Determine the [X, Y] coordinate at the center of the cell enclosing the given text.  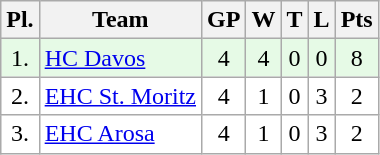
GP [224, 20]
Pl. [20, 20]
HC Davos [120, 58]
3. [20, 134]
Team [120, 20]
2. [20, 96]
1. [20, 58]
L [322, 20]
T [294, 20]
EHC St. Moritz [120, 96]
Pts [356, 20]
EHC Arosa [120, 134]
W [264, 20]
8 [356, 58]
